Scan for the cell matching the given text and deliver its [x, y] coordinate at center. 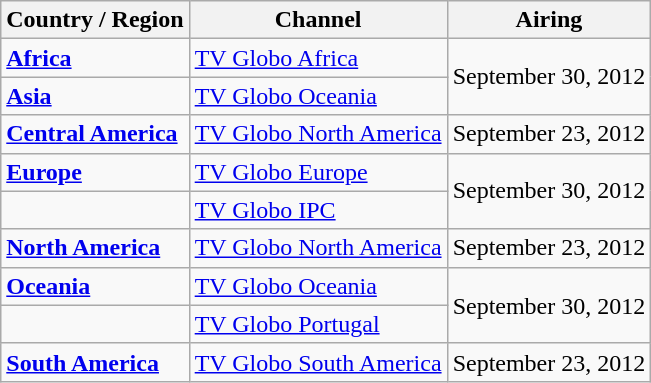
Oceania [95, 286]
Airing [549, 20]
TV Globo Portugal [318, 324]
Country / Region [95, 20]
TV Globo South America [318, 362]
North America [95, 248]
Central America [95, 134]
Europe [95, 172]
TV Globo Europe [318, 172]
TV Globo Africa [318, 58]
Africa [95, 58]
Asia [95, 96]
Channel [318, 20]
TV Globo IPC [318, 210]
South America [95, 362]
